Pinpoint the cell where the given text exists, returning its [X, Y] midpoint coordinate. 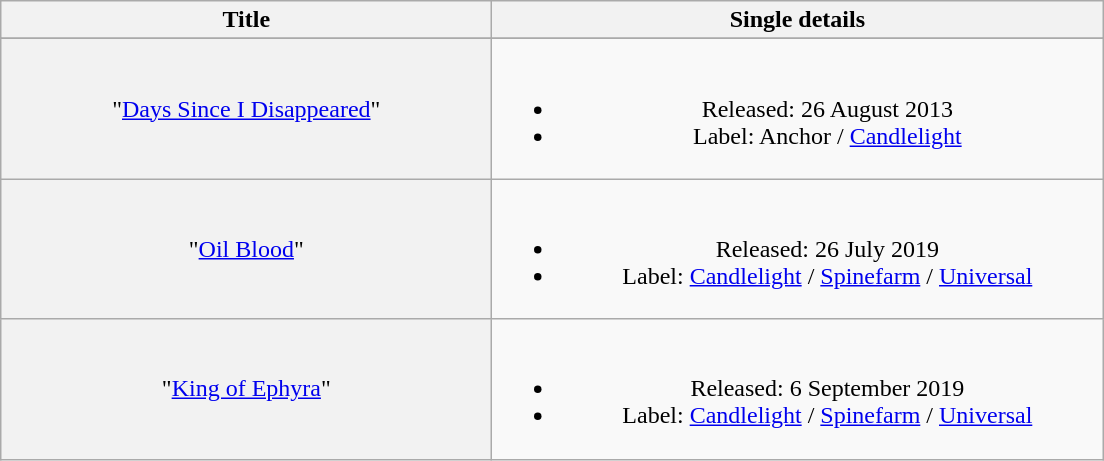
"Days Since I Disappeared" [246, 109]
Single details [798, 20]
"Oil Blood" [246, 249]
Released: 26 July 2019Label: Candlelight / Spinefarm / Universal [798, 249]
"King of Ephyra" [246, 389]
Released: 26 August 2013Label: Anchor / Candlelight [798, 109]
Released: 6 September 2019Label: Candlelight / Spinefarm / Universal [798, 389]
Title [246, 20]
